For the text-containing cell, return its midpoint in (x, y) coordinate format. 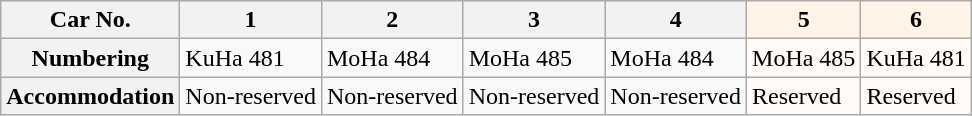
Car No. (90, 20)
Accommodation (90, 96)
Numbering (90, 58)
2 (392, 20)
5 (804, 20)
3 (534, 20)
1 (251, 20)
6 (916, 20)
4 (676, 20)
